Output the (X, Y) coordinate of the center of the cell containing the given text.  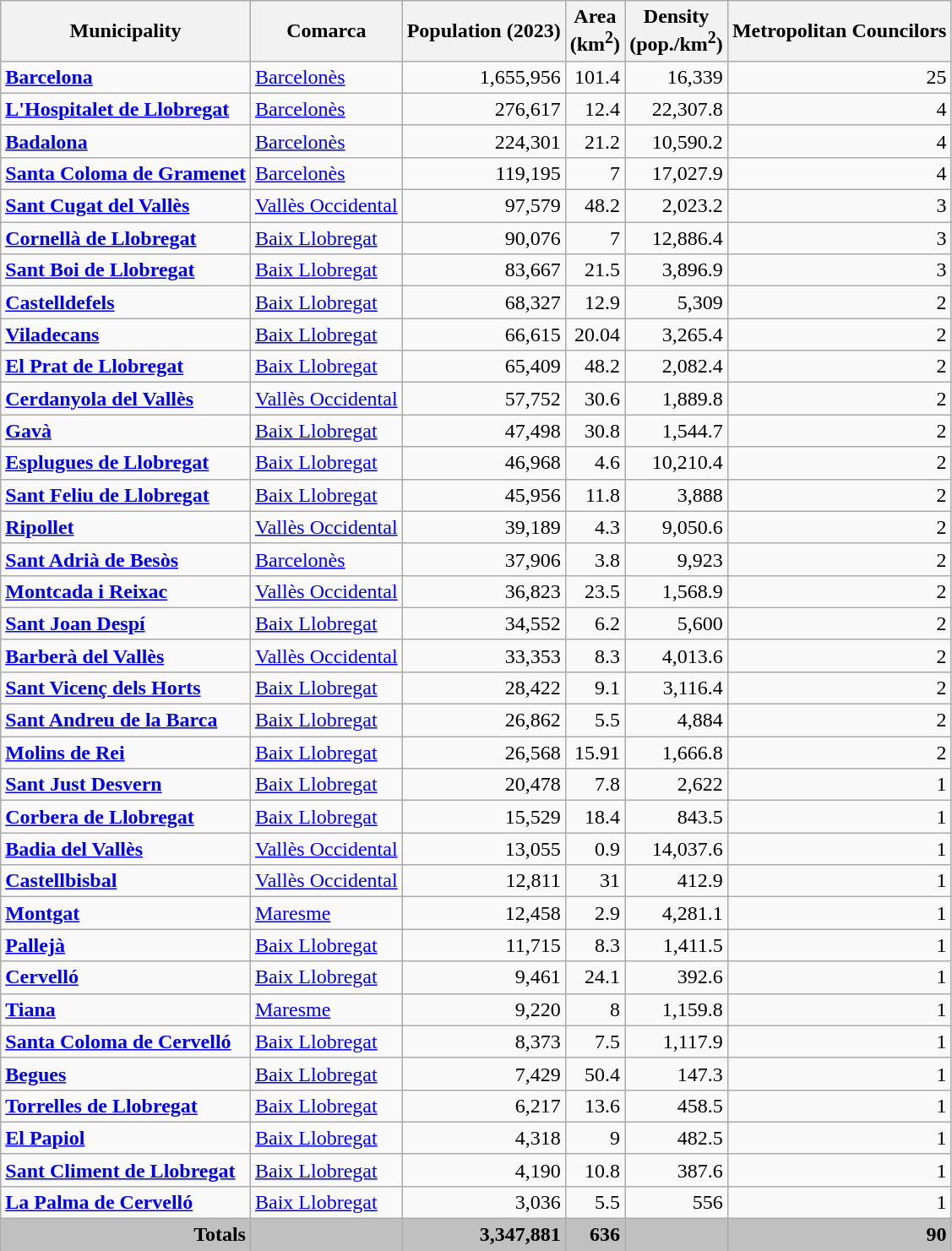
2,082.4 (677, 367)
6.2 (595, 623)
412.9 (677, 881)
21.5 (595, 270)
Pallejà (126, 945)
Molins de Rei (126, 753)
Sant Joan Despí (126, 623)
20,478 (483, 785)
26,568 (483, 753)
3,036 (483, 1202)
83,667 (483, 270)
17,027.9 (677, 173)
30.6 (595, 399)
9,461 (483, 977)
843.5 (677, 817)
90 (840, 1235)
39,189 (483, 527)
224,301 (483, 141)
387.6 (677, 1170)
Tiana (126, 1009)
26,862 (483, 721)
9,923 (677, 559)
Area(km2) (595, 31)
Sant Just Desvern (126, 785)
Sant Boi de Llobregat (126, 270)
9,050.6 (677, 527)
4,884 (677, 721)
8 (595, 1009)
Sant Cugat del Vallès (126, 206)
Sant Andreu de la Barca (126, 721)
Corbera de Llobregat (126, 817)
9 (595, 1138)
31 (595, 881)
12,811 (483, 881)
Comarca (326, 31)
Castelldefels (126, 302)
2,622 (677, 785)
4,190 (483, 1170)
30.8 (595, 431)
Badia del Vallès (126, 849)
16,339 (677, 77)
Esplugues de Llobregat (126, 463)
90,076 (483, 238)
1,666.8 (677, 753)
57,752 (483, 399)
101.4 (595, 77)
Torrelles de Llobregat (126, 1106)
33,353 (483, 655)
4.6 (595, 463)
0.9 (595, 849)
3,116.4 (677, 688)
Montgat (126, 913)
482.5 (677, 1138)
21.2 (595, 141)
13.6 (595, 1106)
Badalona (126, 141)
Montcada i Reixac (126, 591)
119,195 (483, 173)
1,889.8 (677, 399)
Totals (126, 1235)
Metropolitan Councilors (840, 31)
Cervelló (126, 977)
28,422 (483, 688)
5,600 (677, 623)
4,281.1 (677, 913)
4,013.6 (677, 655)
45,956 (483, 495)
L'Hospitalet de Llobregat (126, 109)
1,544.7 (677, 431)
68,327 (483, 302)
Ripollet (126, 527)
7,429 (483, 1074)
Gavà (126, 431)
6,217 (483, 1106)
9,220 (483, 1009)
3,888 (677, 495)
2,023.2 (677, 206)
1,411.5 (677, 945)
47,498 (483, 431)
La Palma de Cervelló (126, 1202)
3.8 (595, 559)
37,906 (483, 559)
13,055 (483, 849)
Sant Feliu de Llobregat (126, 495)
12,886.4 (677, 238)
El Papiol (126, 1138)
Santa Coloma de Gramenet (126, 173)
9.1 (595, 688)
1,568.9 (677, 591)
3,265.4 (677, 335)
46,968 (483, 463)
15.91 (595, 753)
Barberà del Vallès (126, 655)
7.8 (595, 785)
Castellbisbal (126, 881)
Cerdanyola del Vallès (126, 399)
Sant Vicenç dels Horts (126, 688)
4.3 (595, 527)
14,037.6 (677, 849)
22,307.8 (677, 109)
Population (2023) (483, 31)
Begues (126, 1074)
2.9 (595, 913)
Sant Climent de Llobregat (126, 1170)
1,159.8 (677, 1009)
1,655,956 (483, 77)
11,715 (483, 945)
18.4 (595, 817)
5,309 (677, 302)
10,210.4 (677, 463)
Barcelona (126, 77)
10,590.2 (677, 141)
392.6 (677, 977)
147.3 (677, 1074)
65,409 (483, 367)
Municipality (126, 31)
11.8 (595, 495)
Santa Coloma de Cervelló (126, 1042)
34,552 (483, 623)
50.4 (595, 1074)
Density(pop./km2) (677, 31)
15,529 (483, 817)
97,579 (483, 206)
12.4 (595, 109)
556 (677, 1202)
3,347,881 (483, 1235)
25 (840, 77)
20.04 (595, 335)
8,373 (483, 1042)
El Prat de Llobregat (126, 367)
23.5 (595, 591)
12,458 (483, 913)
24.1 (595, 977)
Sant Adrià de Besòs (126, 559)
458.5 (677, 1106)
3,896.9 (677, 270)
276,617 (483, 109)
1,117.9 (677, 1042)
Viladecans (126, 335)
7.5 (595, 1042)
36,823 (483, 591)
10.8 (595, 1170)
4,318 (483, 1138)
636 (595, 1235)
12.9 (595, 302)
66,615 (483, 335)
Cornellà de Llobregat (126, 238)
